Capture the cell that displays the provided text and extract its [x, y] central coordinate. 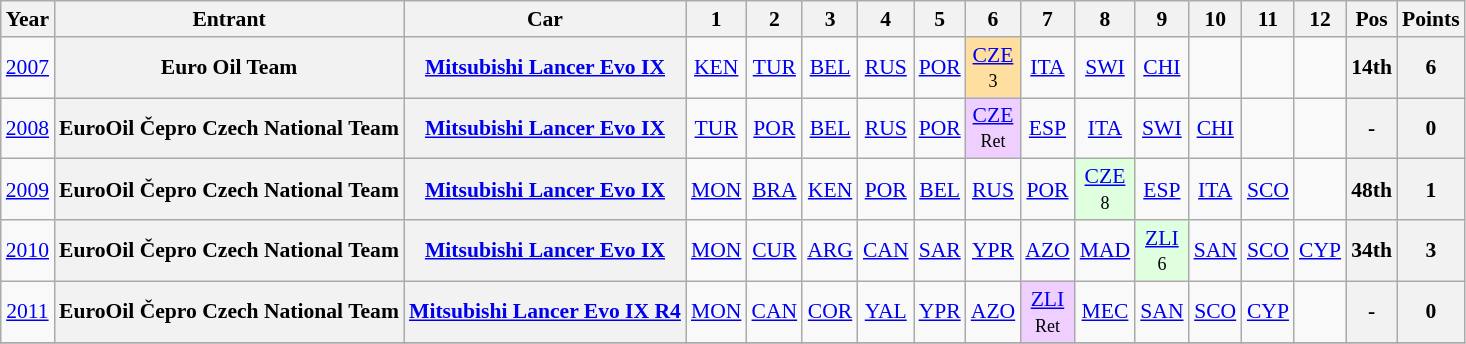
Euro Oil Team [229, 68]
2009 [28, 190]
10 [1216, 19]
CUR [774, 250]
COR [830, 312]
Car [545, 19]
2 [774, 19]
7 [1047, 19]
BRA [774, 190]
MEC [1106, 312]
CZE3 [993, 68]
2007 [28, 68]
2008 [28, 128]
5 [940, 19]
Pos [1372, 19]
CZE8 [1106, 190]
ARG [830, 250]
Entrant [229, 19]
11 [1268, 19]
SAR [940, 250]
Points [1431, 19]
4 [886, 19]
ZLIRet [1047, 312]
12 [1320, 19]
2010 [28, 250]
34th [1372, 250]
2011 [28, 312]
14th [1372, 68]
48th [1372, 190]
ZLI6 [1162, 250]
9 [1162, 19]
YAL [886, 312]
Mitsubishi Lancer Evo IX R4 [545, 312]
MAD [1106, 250]
Year [28, 19]
CZERet [993, 128]
8 [1106, 19]
